Provide the (X, Y) coordinate of the cell's center where the given text is located.  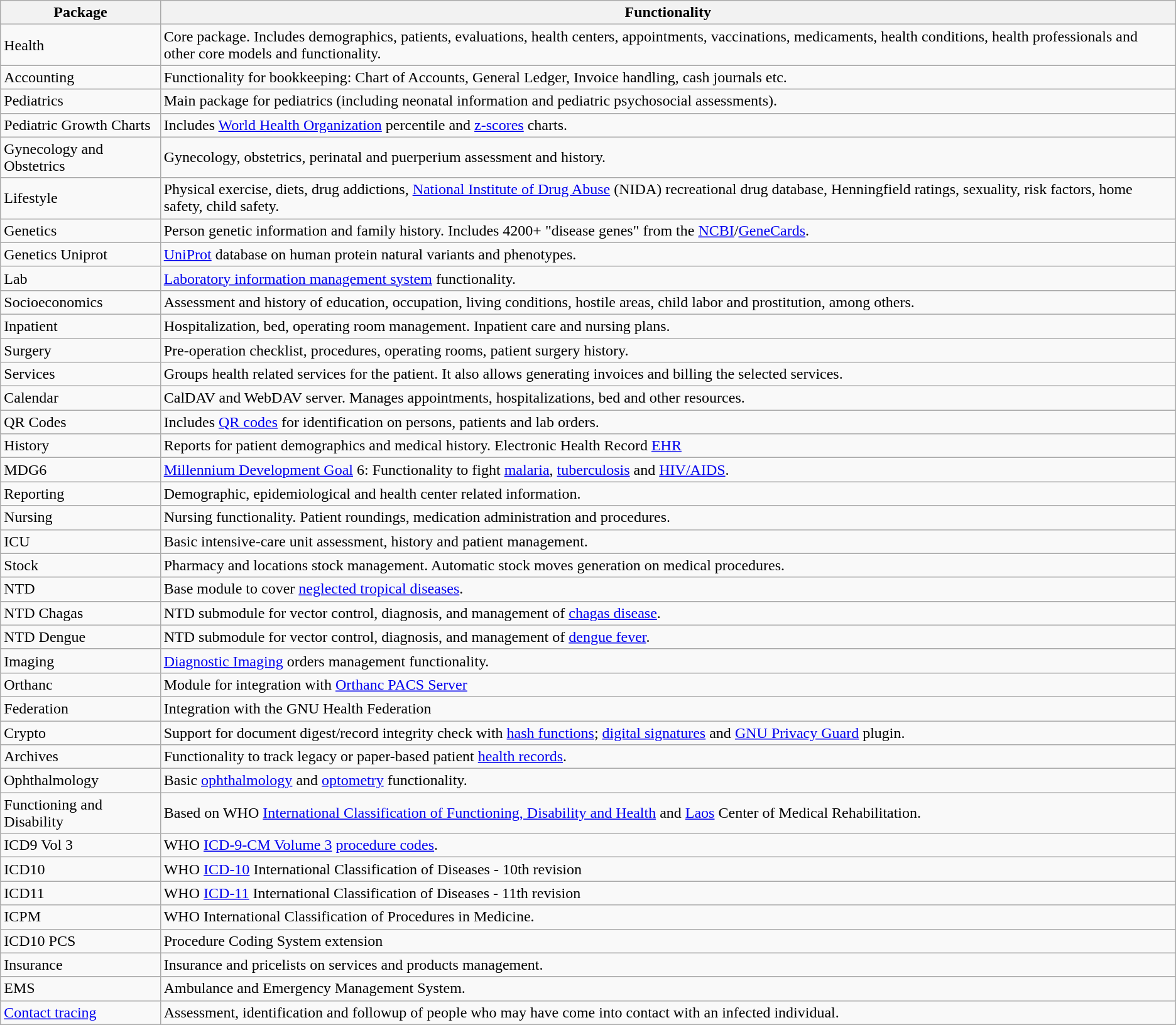
Assessment, identification and followup of people who may have come into contact with an infected individual. (668, 1012)
Federation (80, 708)
ICD10 (80, 869)
Laboratory information management system functionality. (668, 278)
Functionality to track legacy or paper-based patient health records. (668, 757)
Contact tracing (80, 1012)
Module for integration with Orthanc PACS Server (668, 685)
Archives (80, 757)
Pre-operation checklist, procedures, operating rooms, patient surgery history. (668, 350)
Pediatrics (80, 101)
Socioeconomics (80, 302)
MDG6 (80, 470)
Calendar (80, 398)
Health (80, 45)
NTD submodule for vector control, diagnosis, and management of chagas disease. (668, 613)
Services (80, 374)
NTD Dengue (80, 637)
Based on WHO International Classification of Functioning, Disability and Health and Laos Center of Medical Rehabilitation. (668, 813)
Integration with the GNU Health Federation (668, 708)
Genetics (80, 230)
Ophthalmology (80, 781)
QR Codes (80, 422)
Reporting (80, 494)
UniProt database on human protein natural variants and phenotypes. (668, 254)
Insurance (80, 965)
NTD (80, 589)
Includes World Health Organization percentile and z-scores charts. (668, 125)
ICU (80, 541)
Gynecology, obstetrics, perinatal and puerperium assessment and history. (668, 157)
Accounting (80, 77)
Base module to cover neglected tropical diseases. (668, 589)
Functionality (668, 13)
WHO ICD-11 International Classification of Diseases - 11th revision (668, 893)
WHO ICD-10 International Classification of Diseases - 10th revision (668, 869)
Imaging (80, 661)
Groups health related services for the patient. It also allows generating invoices and billing the selected services. (668, 374)
ICD11 (80, 893)
Pharmacy and locations stock management. Automatic stock moves generation on medical procedures. (668, 565)
Package (80, 13)
ICD9 Vol 3 (80, 845)
Functioning and Disability (80, 813)
Lifestyle (80, 198)
Millennium Development Goal 6: Functionality to fight malaria, tuberculosis and HIV/AIDS. (668, 470)
Genetics Uniprot (80, 254)
Pediatric Growth Charts (80, 125)
ICPM (80, 917)
Demographic, epidemiological and health center related information. (668, 494)
Crypto (80, 733)
Hospitalization, bed, operating room management. Inpatient care and nursing plans. (668, 326)
Includes QR codes for identification on persons, patients and lab orders. (668, 422)
Nursing functionality. Patient roundings, medication administration and procedures. (668, 518)
Surgery (80, 350)
Basic ophthalmology and optometry functionality. (668, 781)
Diagnostic Imaging orders management functionality. (668, 661)
Ambulance and Emergency Management System. (668, 989)
CalDAV and WebDAV server. Manages appointments, hospitalizations, bed and other resources. (668, 398)
NTD submodule for vector control, diagnosis, and management of dengue fever. (668, 637)
Basic intensive-care unit assessment, history and patient management. (668, 541)
Main package for pediatrics (including neonatal information and pediatric psychosocial assessments). (668, 101)
Gynecology and Obstetrics (80, 157)
NTD Chagas (80, 613)
Reports for patient demographics and medical history. Electronic Health Record EHR (668, 446)
EMS (80, 989)
Functionality for bookkeeping: Chart of Accounts, General Ledger, Invoice handling, cash journals etc. (668, 77)
Inpatient (80, 326)
Person genetic information and family history. Includes 4200+ "disease genes" from the NCBI/GeneCards. (668, 230)
ICD10 PCS (80, 941)
History (80, 446)
Assessment and history of education, occupation, living conditions, hostile areas, child labor and prostitution, among others. (668, 302)
Support for document digest/record integrity check with hash functions; digital signatures and GNU Privacy Guard plugin. (668, 733)
WHO ICD-9-CM Volume 3 procedure codes. (668, 845)
WHO International Classification of Procedures in Medicine. (668, 917)
Procedure Coding System extension (668, 941)
Nursing (80, 518)
Lab (80, 278)
Stock (80, 565)
Insurance and pricelists on services and products management. (668, 965)
Orthanc (80, 685)
